Capture the cell that displays the provided text and extract its (x, y) central coordinate. 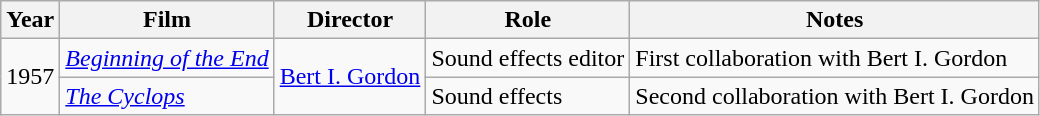
Role (528, 20)
Year (30, 20)
Director (350, 20)
Film (167, 20)
Second collaboration with Bert I. Gordon (835, 96)
First collaboration with Bert I. Gordon (835, 58)
Sound effects editor (528, 58)
Bert I. Gordon (350, 77)
The Cyclops (167, 96)
Notes (835, 20)
Sound effects (528, 96)
1957 (30, 77)
Beginning of the End (167, 58)
